Scan for the cell matching the given text and deliver its (x, y) coordinate at center. 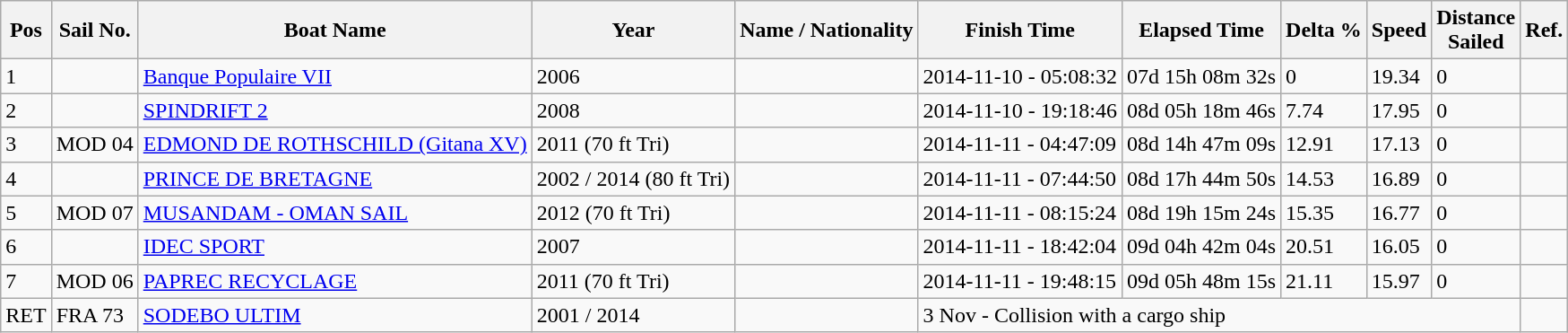
3 (26, 145)
2012 (70 ft Tri) (633, 213)
3 Nov - Collision with a cargo ship (1219, 315)
09d 04h 42m 04s (1201, 247)
MOD 04 (95, 145)
Elapsed Time (1201, 31)
2008 (633, 110)
7 (26, 281)
MOD 06 (95, 281)
2 (26, 110)
Sail No. (95, 31)
RET (26, 315)
16.89 (1399, 179)
MUSANDAM - OMAN SAIL (335, 213)
2007 (633, 247)
16.77 (1399, 213)
IDEC SPORT (335, 247)
Pos (26, 31)
Year (633, 31)
6 (26, 247)
15.97 (1399, 281)
08d 05h 18m 46s (1201, 110)
4 (26, 179)
5 (26, 213)
Speed (1399, 31)
Boat Name (335, 31)
07d 15h 08m 32s (1201, 76)
2006 (633, 76)
Delta % (1324, 31)
16.05 (1399, 247)
PAPREC RECYCLAGE (335, 281)
12.91 (1324, 145)
1 (26, 76)
2002 / 2014 (80 ft Tri) (633, 179)
21.11 (1324, 281)
17.13 (1399, 145)
SPINDRIFT 2 (335, 110)
Name / Nationality (827, 31)
2014-11-11 - 07:44:50 (1020, 179)
08d 17h 44m 50s (1201, 179)
MOD 07 (95, 213)
2014-11-11 - 18:42:04 (1020, 247)
17.95 (1399, 110)
2001 / 2014 (633, 315)
2014-11-11 - 19:48:15 (1020, 281)
EDMOND DE ROTHSCHILD (Gitana XV) (335, 145)
PRINCE DE BRETAGNE (335, 179)
08d 14h 47m 09s (1201, 145)
09d 05h 48m 15s (1201, 281)
19.34 (1399, 76)
Ref. (1544, 31)
2014-11-11 - 08:15:24 (1020, 213)
7.74 (1324, 110)
08d 19h 15m 24s (1201, 213)
Distance Sailed (1476, 31)
FRA 73 (95, 315)
20.51 (1324, 247)
2014-11-10 - 05:08:32 (1020, 76)
15.35 (1324, 213)
2014-11-11 - 04:47:09 (1020, 145)
SODEBO ULTIM (335, 315)
Banque Populaire VII (335, 76)
14.53 (1324, 179)
2014-11-10 - 19:18:46 (1020, 110)
Finish Time (1020, 31)
